Detect which cell encompasses the target text, then output its [X, Y] center coordinate. 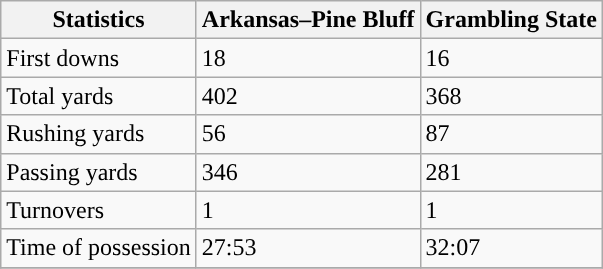
Total yards [99, 96]
First downs [99, 58]
27:53 [308, 248]
16 [511, 58]
Time of possession [99, 248]
368 [511, 96]
Arkansas–Pine Bluff [308, 20]
87 [511, 134]
Passing yards [99, 172]
Rushing yards [99, 134]
346 [308, 172]
Grambling State [511, 20]
281 [511, 172]
Statistics [99, 20]
Turnovers [99, 210]
56 [308, 134]
18 [308, 58]
402 [308, 96]
32:07 [511, 248]
